Pinpoint the cell where the given text exists, returning its (X, Y) midpoint coordinate. 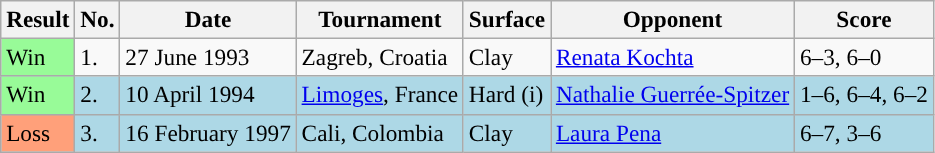
Tournament (380, 19)
Zagreb, Croatia (380, 57)
Nathalie Guerrée-Spitzer (672, 95)
3. (98, 133)
Laura Pena (672, 133)
Cali, Colombia (380, 133)
1. (98, 57)
6–7, 3–6 (864, 133)
Opponent (672, 19)
Limoges, France (380, 95)
6–3, 6–0 (864, 57)
27 June 1993 (208, 57)
1–6, 6–4, 6–2 (864, 95)
Result (38, 19)
10 April 1994 (208, 95)
Loss (38, 133)
Hard (i) (506, 95)
Surface (506, 19)
No. (98, 19)
2. (98, 95)
Renata Kochta (672, 57)
Score (864, 19)
16 February 1997 (208, 133)
Date (208, 19)
